Pinpoint the cell where the given text exists, returning its [x, y] midpoint coordinate. 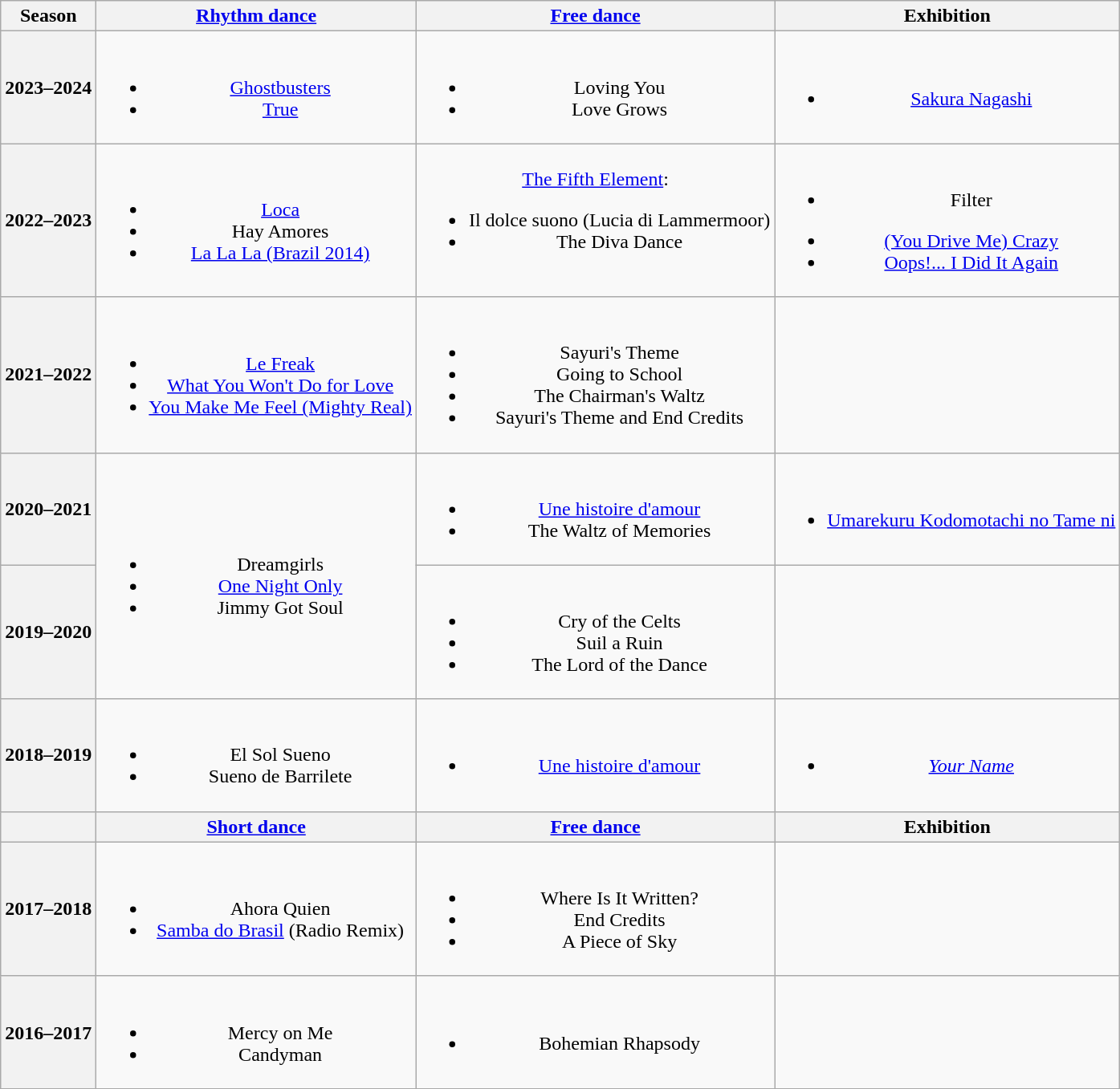
Mercy on MeCandyman [257, 1032]
Loca Hay Amores La La La (Brazil 2014) [257, 220]
Dreamgirls One Night Only Jimmy Got Soul [257, 576]
2016–2017 [48, 1032]
Sayuri's ThemeGoing to SchoolThe Chairman's WaltzSayuri's Theme and End Credits [595, 375]
Umarekuru Kodomotachi no Tame ni [947, 509]
Une histoire d'amour [595, 755]
El Sol Sueno Sueno de Barrilete [257, 755]
Ahora Quien Samba do Brasil (Radio Remix) [257, 908]
2017–2018 [48, 908]
Une histoire d'amour The Waltz of Memories [595, 509]
2020–2021 [48, 509]
Bohemian Rhapsody [595, 1032]
Filter (You Drive Me) CrazyOops!... I Did It Again [947, 220]
Short dance [257, 827]
Le Freak What You Won't Do for Love You Make Me Feel (Mighty Real) [257, 375]
Sakura Nagashi [947, 87]
2021–2022 [48, 375]
Rhythm dance [257, 16]
Ghostbusters True [257, 87]
2022–2023 [48, 220]
Loving You Love Grows [595, 87]
2023–2024 [48, 87]
The Fifth Element:Il dolce suono (Lucia di Lammermoor) The Diva Dance [595, 220]
Season [48, 16]
2018–2019 [48, 755]
Your Name [947, 755]
Where Is It Written? End Credits A Piece of Sky [595, 908]
2019–2020 [48, 632]
Cry of the CeltsSuil a RuinThe Lord of the Dance [595, 632]
